Detect which cell encompasses the target text, then output its (X, Y) center coordinate. 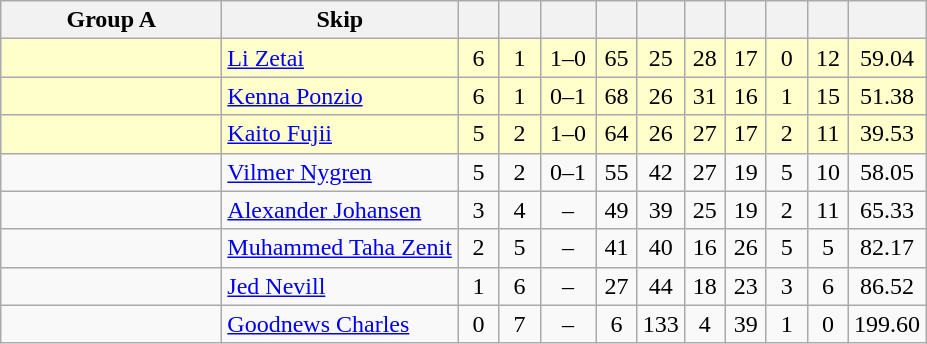
Group A (112, 20)
86.52 (886, 286)
10 (828, 172)
41 (616, 248)
42 (660, 172)
133 (660, 324)
31 (704, 96)
23 (746, 286)
Alexander Johansen (340, 210)
Kenna Ponzio (340, 96)
28 (704, 58)
15 (828, 96)
51.38 (886, 96)
Vilmer Nygren (340, 172)
65.33 (886, 210)
39.53 (886, 134)
58.05 (886, 172)
Kaito Fujii (340, 134)
40 (660, 248)
59.04 (886, 58)
7 (520, 324)
82.17 (886, 248)
49 (616, 210)
Li Zetai (340, 58)
Muhammed Taha Zenit (340, 248)
18 (704, 286)
12 (828, 58)
55 (616, 172)
Skip (340, 20)
199.60 (886, 324)
64 (616, 134)
Jed Nevill (340, 286)
Goodnews Charles (340, 324)
65 (616, 58)
68 (616, 96)
44 (660, 286)
